Scan for the cell matching the given text and deliver its (x, y) coordinate at center. 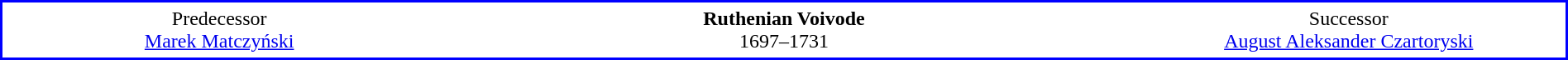
SuccessorAugust Aleksander Czartoryski (1350, 30)
Ruthenian Voivode1697–1731 (784, 30)
PredecessorMarek Matczyński (219, 30)
